Return [x, y] of the center of cell containing provided text 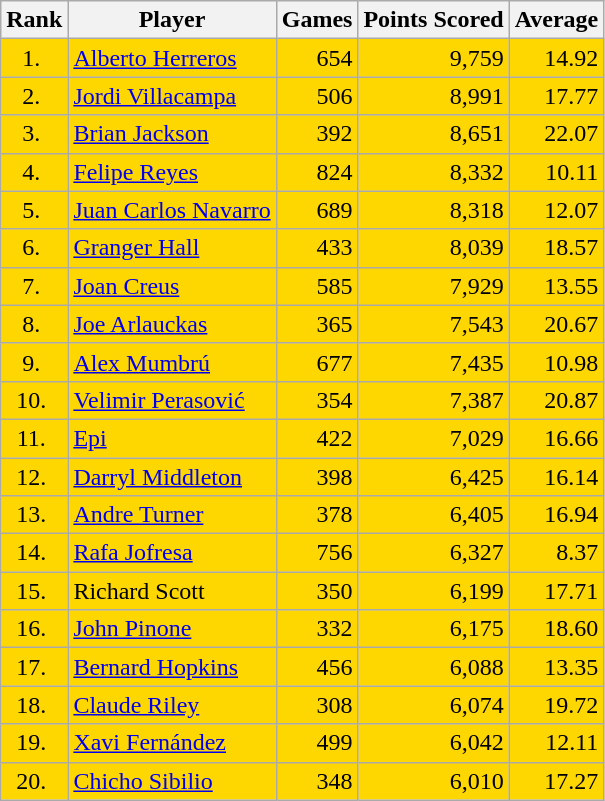
17. [34, 667]
Felipe Reyes [172, 172]
20.67 [556, 324]
17.71 [556, 591]
506 [317, 96]
6,074 [434, 705]
18.60 [556, 629]
Andre Turner [172, 515]
Joan Creus [172, 286]
433 [317, 248]
14. [34, 553]
6,042 [434, 743]
7. [34, 286]
654 [317, 58]
6,405 [434, 515]
3. [34, 134]
Chicho Sibilio [172, 781]
Brian Jackson [172, 134]
Epi [172, 438]
6,425 [434, 477]
Alex Mumbrú [172, 362]
7,543 [434, 324]
John Pinone [172, 629]
16.94 [556, 515]
20.87 [556, 400]
18.57 [556, 248]
16.66 [556, 438]
332 [317, 629]
7,929 [434, 286]
756 [317, 553]
Points Scored [434, 20]
10. [34, 400]
8,991 [434, 96]
Player [172, 20]
20. [34, 781]
348 [317, 781]
Bernard Hopkins [172, 667]
10.98 [556, 362]
10.11 [556, 172]
689 [317, 210]
5. [34, 210]
13.35 [556, 667]
15. [34, 591]
6,199 [434, 591]
Claude Riley [172, 705]
Average [556, 20]
308 [317, 705]
9. [34, 362]
Alberto Herreros [172, 58]
Jordi Villacampa [172, 96]
8,651 [434, 134]
398 [317, 477]
14.92 [556, 58]
378 [317, 515]
17.77 [556, 96]
365 [317, 324]
11. [34, 438]
422 [317, 438]
16.14 [556, 477]
8.37 [556, 553]
585 [317, 286]
22.07 [556, 134]
Richard Scott [172, 591]
9,759 [434, 58]
6,088 [434, 667]
19. [34, 743]
6. [34, 248]
18. [34, 705]
350 [317, 591]
Granger Hall [172, 248]
8,318 [434, 210]
13.55 [556, 286]
8,039 [434, 248]
6,327 [434, 553]
17.27 [556, 781]
Rafa Jofresa [172, 553]
12.07 [556, 210]
6,175 [434, 629]
Games [317, 20]
499 [317, 743]
16. [34, 629]
677 [317, 362]
2. [34, 96]
6,010 [434, 781]
392 [317, 134]
7,029 [434, 438]
12.11 [556, 743]
7,435 [434, 362]
8,332 [434, 172]
Rank [34, 20]
Darryl Middleton [172, 477]
1. [34, 58]
13. [34, 515]
19.72 [556, 705]
4. [34, 172]
456 [317, 667]
Juan Carlos Navarro [172, 210]
Joe Arlauckas [172, 324]
824 [317, 172]
Velimir Perasović [172, 400]
Xavi Fernández [172, 743]
8. [34, 324]
12. [34, 477]
354 [317, 400]
7,387 [434, 400]
